Search for the cell housing the specified text and yield its [X, Y] center coordinate. 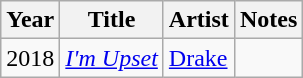
Drake [198, 58]
Notes [268, 20]
I'm Upset [112, 58]
Title [112, 20]
Artist [198, 20]
2018 [30, 58]
Year [30, 20]
